Detect which cell encompasses the target text, then output its [x, y] center coordinate. 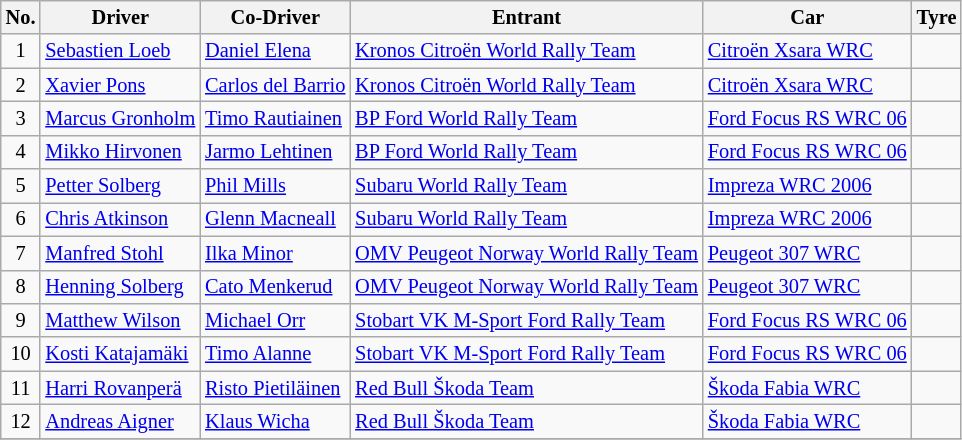
Daniel Elena [275, 51]
Andreas Aigner [120, 421]
Cato Menkerud [275, 287]
10 [21, 354]
Tyre [937, 17]
Henning Solberg [120, 287]
Kosti Katajamäki [120, 354]
Ilka Minor [275, 253]
Marcus Gronholm [120, 118]
9 [21, 320]
Michael Orr [275, 320]
2 [21, 85]
Car [808, 17]
Matthew Wilson [120, 320]
7 [21, 253]
Carlos del Barrio [275, 85]
5 [21, 186]
Risto Pietiläinen [275, 388]
Klaus Wicha [275, 421]
Chris Atkinson [120, 219]
4 [21, 152]
No. [21, 17]
Co-Driver [275, 17]
Timo Alanne [275, 354]
1 [21, 51]
Driver [120, 17]
Timo Rautiainen [275, 118]
12 [21, 421]
Manfred Stohl [120, 253]
Xavier Pons [120, 85]
Petter Solberg [120, 186]
Entrant [526, 17]
3 [21, 118]
Sebastien Loeb [120, 51]
Mikko Hirvonen [120, 152]
Harri Rovanperä [120, 388]
Phil Mills [275, 186]
6 [21, 219]
11 [21, 388]
Jarmo Lehtinen [275, 152]
8 [21, 287]
Glenn Macneall [275, 219]
